Return the [X, Y] coordinate for the center point of the cell that contains the specified text.  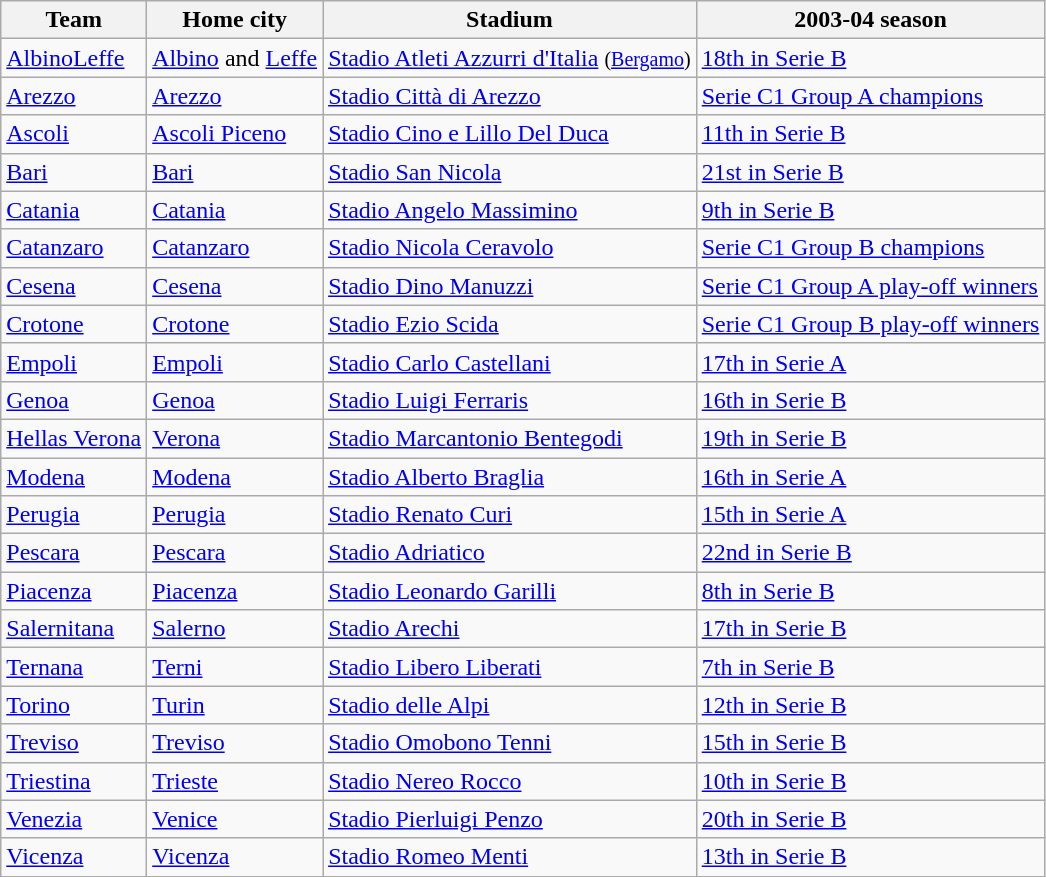
7th in Serie B [870, 667]
15th in Serie B [870, 743]
Stadio Libero Liberati [510, 667]
Serie C1 Group A play-off winners [870, 286]
Venezia [74, 819]
22nd in Serie B [870, 553]
Triestina [74, 781]
11th in Serie B [870, 134]
Stadio Ezio Scida [510, 324]
Stadio Cino e Lillo Del Duca [510, 134]
19th in Serie B [870, 438]
Ternana [74, 667]
9th in Serie B [870, 210]
Stadio Nereo Rocco [510, 781]
Stadio delle Alpi [510, 705]
16th in Serie B [870, 400]
Stadio Alberto Braglia [510, 477]
Serie C1 Group B play-off winners [870, 324]
15th in Serie A [870, 515]
Stadio Marcantonio Bentegodi [510, 438]
Stadio Carlo Castellani [510, 362]
Stadium [510, 20]
17th in Serie A [870, 362]
2003-04 season [870, 20]
Stadio Pierluigi Penzo [510, 819]
Team [74, 20]
Stadio Luigi Ferraris [510, 400]
16th in Serie A [870, 477]
20th in Serie B [870, 819]
Stadio Città di Arezzo [510, 96]
Stadio Renato Curi [510, 515]
10th in Serie B [870, 781]
Stadio Dino Manuzzi [510, 286]
Turin [235, 705]
17th in Serie B [870, 629]
Albino and Leffe [235, 58]
Stadio Angelo Massimino [510, 210]
Venice [235, 819]
Serie C1 Group B champions [870, 248]
AlbinoLeffe [74, 58]
Hellas Verona [74, 438]
Serie C1 Group A champions [870, 96]
Terni [235, 667]
Stadio Adriatico [510, 553]
Salernitana [74, 629]
Ascoli [74, 134]
Stadio Arechi [510, 629]
Torino [74, 705]
Trieste [235, 781]
Verona [235, 438]
8th in Serie B [870, 591]
Stadio Romeo Menti [510, 857]
Stadio Nicola Ceravolo [510, 248]
Stadio Leonardo Garilli [510, 591]
18th in Serie B [870, 58]
Salerno [235, 629]
12th in Serie B [870, 705]
Stadio San Nicola [510, 172]
Stadio Atleti Azzurri d'Italia (Bergamo) [510, 58]
Home city [235, 20]
Ascoli Piceno [235, 134]
21st in Serie B [870, 172]
13th in Serie B [870, 857]
Stadio Omobono Tenni [510, 743]
